Determine the [X, Y] coordinate at the center of the cell enclosing the given text.  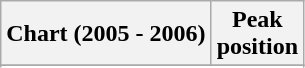
Chart (2005 - 2006) [106, 34]
Peakposition [257, 34]
